Return the [x, y] coordinate for the center point of the cell that contains the specified text.  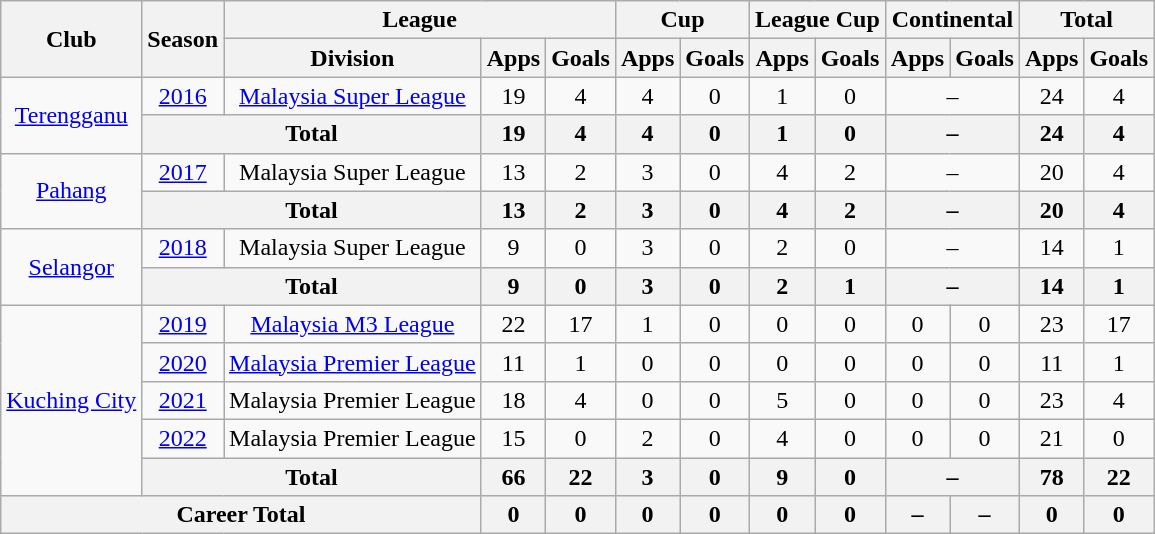
66 [513, 477]
Selangor [72, 267]
League [420, 20]
15 [513, 438]
2017 [183, 172]
Pahang [72, 191]
5 [782, 400]
Career Total [241, 515]
League Cup [818, 20]
Cup [682, 20]
18 [513, 400]
2022 [183, 438]
Division [353, 58]
2021 [183, 400]
Kuching City [72, 400]
Malaysia M3 League [353, 324]
Club [72, 39]
2016 [183, 96]
21 [1051, 438]
2020 [183, 362]
Terengganu [72, 115]
2019 [183, 324]
Continental [952, 20]
78 [1051, 477]
2018 [183, 248]
Season [183, 39]
